From the cell containing the given text, extract its center point as (x, y) coordinate. 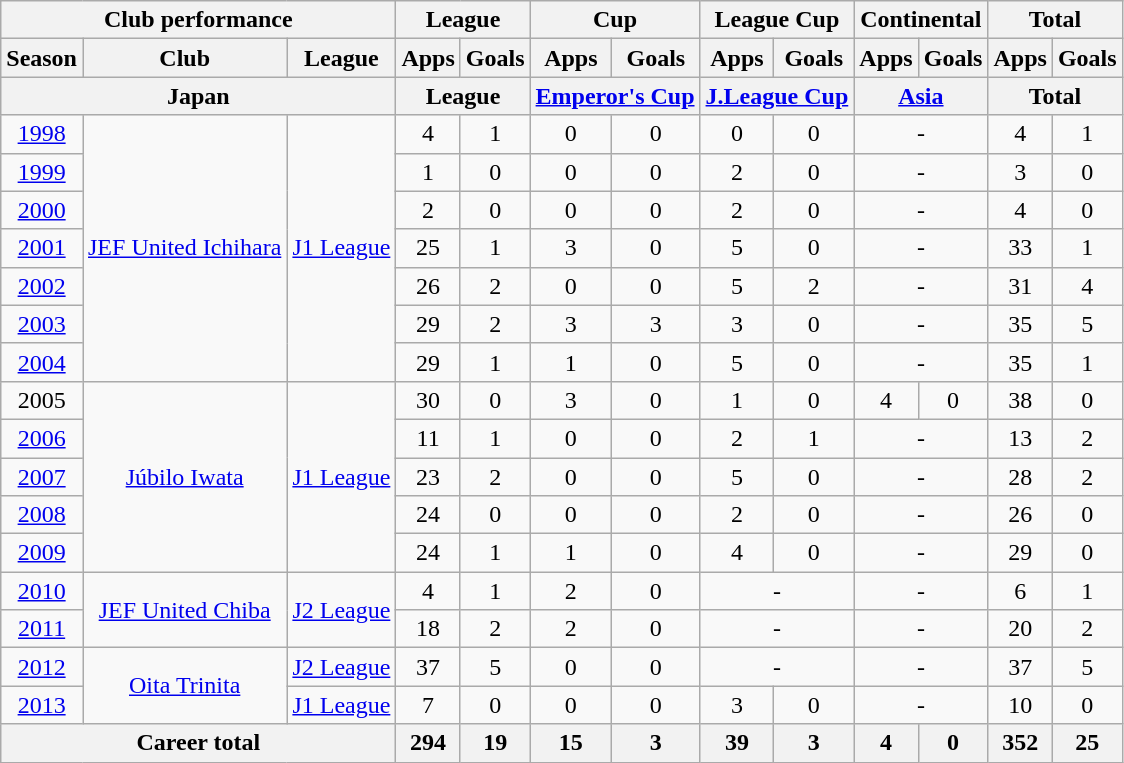
2001 (42, 248)
2011 (42, 629)
Club (184, 58)
18 (428, 629)
Career total (198, 743)
11 (428, 438)
Japan (198, 96)
15 (571, 743)
352 (1020, 743)
2003 (42, 324)
1999 (42, 172)
38 (1020, 400)
28 (1020, 477)
Cup (615, 20)
2006 (42, 438)
Season (42, 58)
2004 (42, 362)
19 (495, 743)
2009 (42, 553)
JEF United Chiba (184, 610)
23 (428, 477)
Club performance (198, 20)
2000 (42, 210)
Asia (921, 96)
J.League Cup (777, 96)
31 (1020, 286)
33 (1020, 248)
2010 (42, 591)
13 (1020, 438)
Oita Trinita (184, 686)
2002 (42, 286)
2005 (42, 400)
7 (428, 705)
30 (428, 400)
2013 (42, 705)
2008 (42, 515)
Júbilo Iwata (184, 476)
League Cup (777, 20)
1998 (42, 134)
10 (1020, 705)
294 (428, 743)
6 (1020, 591)
JEF United Ichihara (184, 248)
20 (1020, 629)
Continental (921, 20)
Emperor's Cup (615, 96)
2012 (42, 667)
39 (737, 743)
2007 (42, 477)
